Scan for the cell matching the given text and deliver its [x, y] coordinate at center. 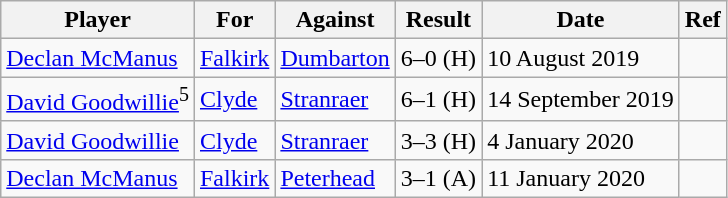
Player [98, 20]
14 September 2019 [581, 100]
4 January 2020 [581, 140]
Peterhead [335, 178]
3–3 (H) [438, 140]
Against [335, 20]
6–1 (H) [438, 100]
Result [438, 20]
Date [581, 20]
David Goodwillie5 [98, 100]
David Goodwillie [98, 140]
6–0 (H) [438, 58]
Ref [702, 20]
3–1 (A) [438, 178]
11 January 2020 [581, 178]
Dumbarton [335, 58]
10 August 2019 [581, 58]
For [234, 20]
